Output the (x, y) coordinate of the center of the cell containing the given text.  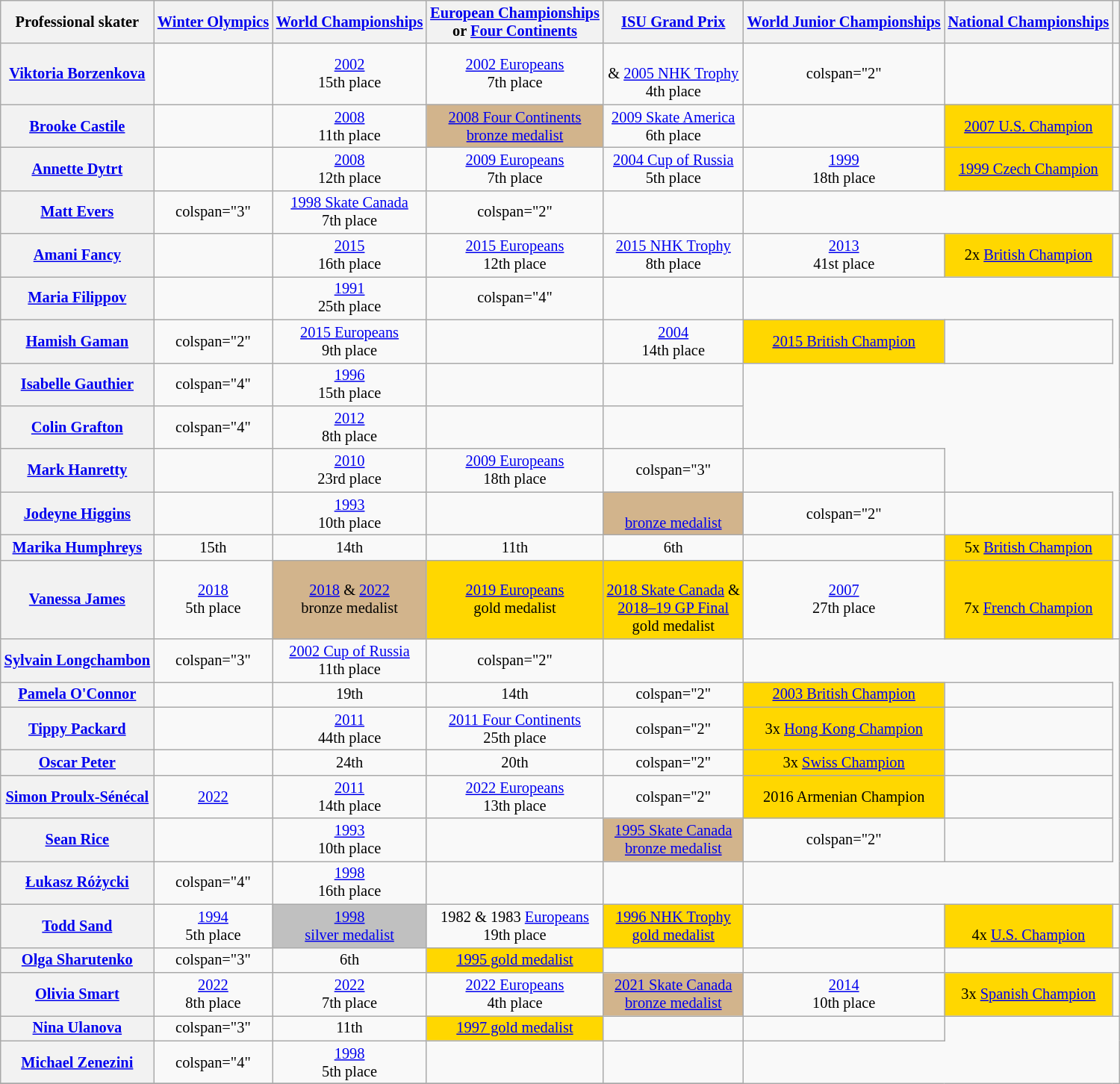
1995 Skate Canadabronze medalist (673, 840)
2018 Skate Canada &2018–19 GP Finalgold medalist (673, 599)
199918th place (844, 169)
201341st place (844, 255)
Isabelle Gauthier (78, 384)
Nina Ulanova (78, 1028)
World Championships (349, 22)
2007 U.S. Champion (1029, 126)
24th (349, 762)
2015 British Champion (844, 341)
Sean Rice (78, 840)
2009 Europeans18th place (515, 470)
2022 Europeans4th place (515, 994)
Vanessa James (78, 599)
200727th place (844, 599)
Łukasz Różycki (78, 882)
Oscar Peter (78, 762)
Tippy Packard (78, 729)
2002 Europeans7th place (515, 74)
Olivia Smart (78, 994)
20228th place (214, 994)
Maria Filippov (78, 298)
1999 Czech Champion (1029, 169)
5x British Champion (1029, 547)
201410th place (844, 994)
1998silver medalist (349, 926)
3x Swiss Champion (844, 762)
1997 gold medalist (515, 1028)
4x U.S. Champion (1029, 926)
Viktoria Borzenkova (78, 74)
2022 Europeans13th place (515, 797)
2019 Europeansgold medalist (515, 599)
2009 Skate America6th place (673, 126)
7x French Champion (1029, 599)
2015 NHK Trophy8th place (673, 255)
20128th place (349, 427)
19985th place (349, 1062)
2x British Champion (1029, 255)
Matt Evers (78, 212)
2009 Europeans7th place (515, 169)
Hamish Gaman (78, 341)
Michael Zenezini (78, 1062)
19945th place (214, 926)
199125th place (349, 298)
2002 Cup of Russia11th place (349, 661)
Jodeyne Higgins (78, 514)
2016 Armenian Champion (844, 797)
2008 Four Continentsbronze medalist (515, 126)
Sylvain Longchambon (78, 661)
1998 Skate Canada7th place (349, 212)
199816th place (349, 882)
2003 British Champion (844, 694)
bronze medalist (673, 514)
Pamela O'Connor (78, 694)
Mark Hanretty (78, 470)
Brooke Castile (78, 126)
200811th place (349, 126)
Winter Olympics (214, 22)
Amani Fancy (78, 255)
Todd Sand (78, 926)
2021 Skate Canadabronze medalist (673, 994)
2015 Europeans12th place (515, 255)
2022 (214, 797)
2004 Cup of Russia5th place (673, 169)
Professional skater (78, 22)
Colin Grafton (78, 427)
2015 Europeans9th place (349, 341)
200215th place (349, 74)
1995 gold medalist (515, 960)
20185th place (214, 599)
199615th place (349, 384)
Marika Humphreys (78, 547)
200812th place (349, 169)
201114th place (349, 797)
ISU Grand Prix (673, 22)
& 2005 NHK Trophy4th place (673, 74)
1982 & 1983 Europeans19th place (515, 926)
201516th place (349, 255)
20th (515, 762)
Olga Sharutenko (78, 960)
15th (214, 547)
Simon Proulx-Sénécal (78, 797)
201023rd place (349, 470)
3x Spanish Champion (1029, 994)
Annette Dytrt (78, 169)
200414th place (673, 341)
19th (349, 694)
World Junior Championships (844, 22)
1996 NHK Trophygold medalist (673, 926)
National Championships (1029, 22)
20227th place (349, 994)
201144th place (349, 729)
European Championshipsor Four Continents (515, 22)
2018 & 2022bronze medalist (349, 599)
3x Hong Kong Champion (844, 729)
2011 Four Continents25th place (515, 729)
